For the text-containing cell, return its midpoint in (X, Y) coordinate format. 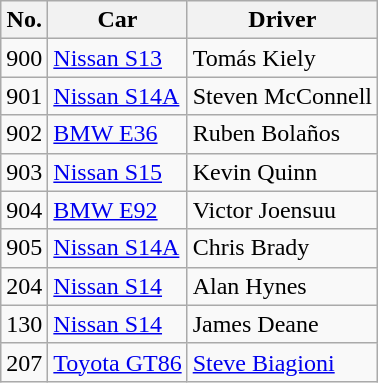
204 (24, 286)
901 (24, 96)
902 (24, 134)
Alan Hynes (282, 286)
905 (24, 248)
Toyota GT86 (118, 362)
James Deane (282, 324)
Steven McConnell (282, 96)
903 (24, 172)
Chris Brady (282, 248)
130 (24, 324)
Car (118, 20)
Nissan S15 (118, 172)
Nissan S13 (118, 58)
Steve Biagioni (282, 362)
Kevin Quinn (282, 172)
Ruben Bolaños (282, 134)
BMW E36 (118, 134)
Tomás Kiely (282, 58)
BMW E92 (118, 210)
207 (24, 362)
904 (24, 210)
Driver (282, 20)
Victor Joensuu (282, 210)
900 (24, 58)
No. (24, 20)
